Provide the (x, y) coordinate of the cell's center where the given text is located.  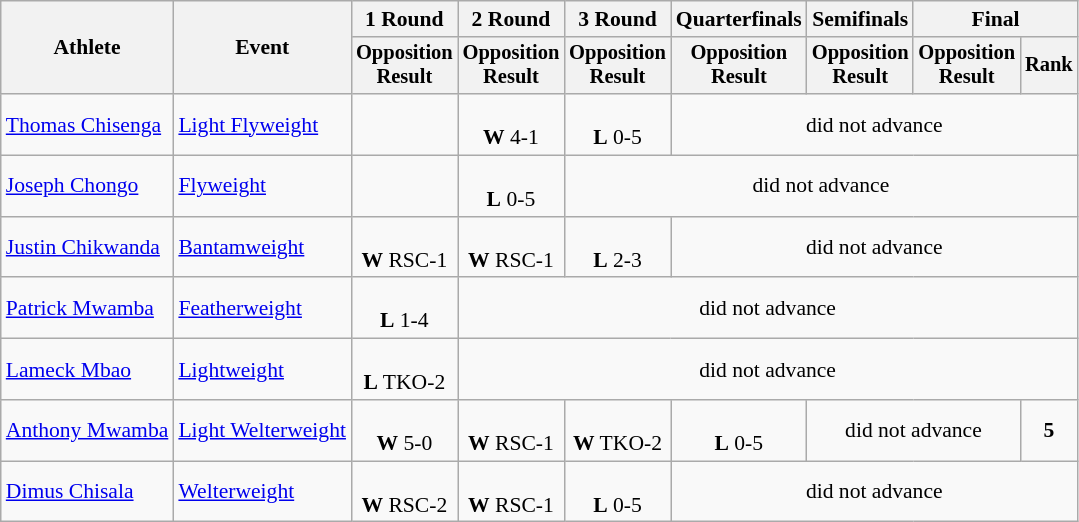
Patrick Mwamba (88, 308)
5 (1049, 430)
Joseph Chongo (88, 186)
Rank (1049, 66)
Justin Chikwanda (88, 248)
Light Flyweight (262, 124)
Welterweight (262, 492)
Athlete (88, 48)
1 Round (404, 19)
Anthony Mwamba (88, 430)
Semifinals (860, 19)
W 4-1 (512, 124)
Dimus Chisala (88, 492)
L 1-4 (404, 308)
Lightweight (262, 370)
W RSC-2 (404, 492)
2 Round (512, 19)
Event (262, 48)
L 2-3 (618, 248)
W 5-0 (404, 430)
Light Welterweight (262, 430)
Quarterfinals (739, 19)
Featherweight (262, 308)
Bantamweight (262, 248)
Flyweight (262, 186)
Final (995, 19)
3 Round (618, 19)
Lameck Mbao (88, 370)
L TKO-2 (404, 370)
Thomas Chisenga (88, 124)
W TKO-2 (618, 430)
